From the cell containing the given text, extract its center point as (X, Y) coordinate. 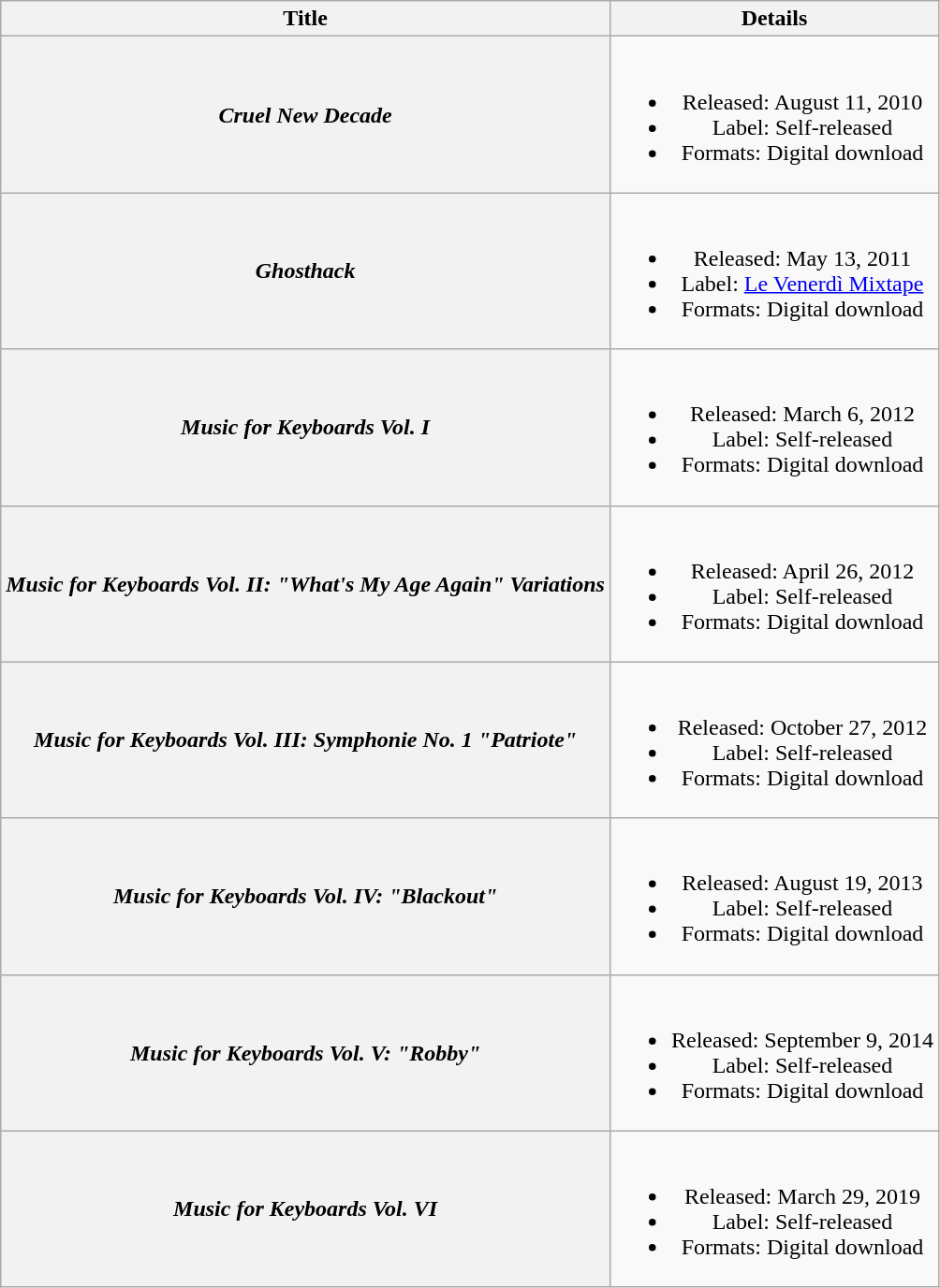
Released: March 29, 2019Label: Self-releasedFormats: Digital download (773, 1209)
Released: September 9, 2014Label: Self-releasedFormats: Digital download (773, 1052)
Music for Keyboards Vol. I (305, 427)
Music for Keyboards Vol. IV: "Blackout" (305, 897)
Music for Keyboards Vol. V: "Robby" (305, 1052)
Released: August 19, 2013Label: Self-releasedFormats: Digital download (773, 897)
Released: April 26, 2012Label: Self-releasedFormats: Digital download (773, 584)
Title (305, 19)
Details (773, 19)
Released: March 6, 2012Label: Self-releasedFormats: Digital download (773, 427)
Cruel New Decade (305, 114)
Music for Keyboards Vol. II: "What's My Age Again" Variations (305, 584)
Music for Keyboards Vol. VI (305, 1209)
Released: August 11, 2010Label: Self-releasedFormats: Digital download (773, 114)
Released: October 27, 2012Label: Self-releasedFormats: Digital download (773, 739)
Released: May 13, 2011Label: Le Venerdì MixtapeFormats: Digital download (773, 271)
Ghosthack (305, 271)
Music for Keyboards Vol. III: Symphonie No. 1 "Patriote" (305, 739)
